Provide the [X, Y] coordinate of the cell's center where the given text is located.  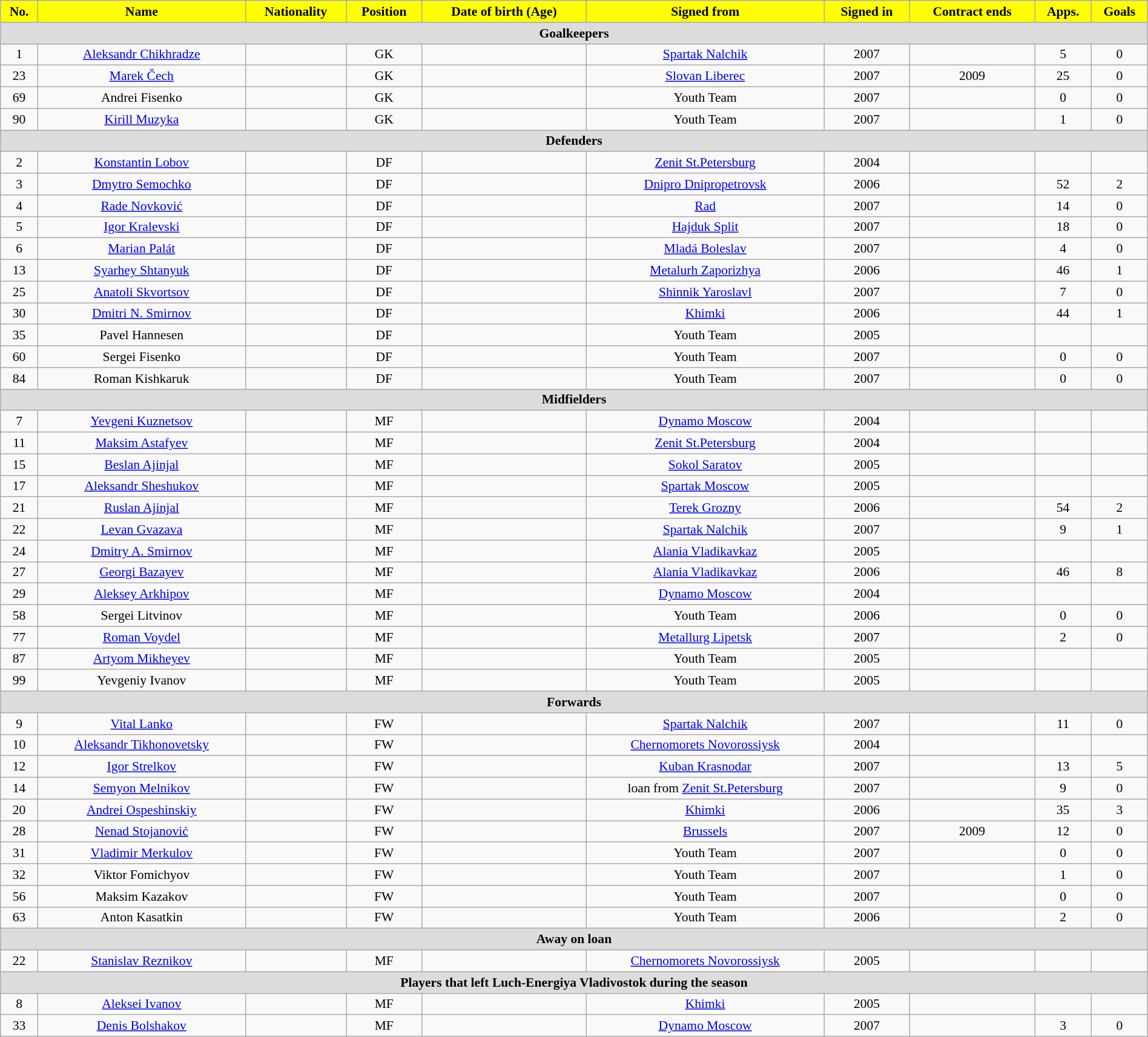
Sokol Saratov [705, 465]
Dmitry A. Smirnov [142, 551]
99 [19, 681]
Viktor Fomichyov [142, 875]
77 [19, 637]
Nationality [295, 12]
Dmitri N. Smirnov [142, 314]
Georgi Bazayev [142, 572]
Stanislav Reznikov [142, 961]
Aleksandr Tikhonovetsky [142, 745]
24 [19, 551]
Syarhey Shtanyuk [142, 271]
Position [384, 12]
Hajduk Split [705, 227]
21 [19, 508]
Aleksei Ivanov [142, 1004]
Shinnik Yaroslavl [705, 292]
Brussels [705, 832]
Denis Bolshakov [142, 1026]
56 [19, 896]
30 [19, 314]
Dmytro Semochko [142, 184]
29 [19, 594]
Sergei Fisenko [142, 357]
Artyom Mikheyev [142, 659]
Anatoli Skvortsov [142, 292]
Yevgeniy Ivanov [142, 681]
63 [19, 918]
Maksim Kazakov [142, 896]
Ruslan Ajinjal [142, 508]
27 [19, 572]
Dnipro Dnipropetrovsk [705, 184]
Contract ends [972, 12]
60 [19, 357]
Sergei Litvinov [142, 616]
23 [19, 76]
58 [19, 616]
Andrei Fisenko [142, 98]
Away on loan [574, 939]
90 [19, 119]
loan from Zenit St.Petersburg [705, 789]
Aleksey Arkhipov [142, 594]
Rad [705, 206]
Terek Grozny [705, 508]
Goalkeepers [574, 33]
15 [19, 465]
17 [19, 486]
Semyon Melnikov [142, 789]
10 [19, 745]
Marian Palát [142, 249]
6 [19, 249]
Signed in [867, 12]
Kuban Krasnodar [705, 767]
Aleksandr Chikhradze [142, 55]
Levan Gvazava [142, 529]
Rade Novković [142, 206]
Marek Čech [142, 76]
28 [19, 832]
Midfielders [574, 400]
33 [19, 1026]
Beslan Ajinjal [142, 465]
Roman Voydel [142, 637]
Spartak Moscow [705, 486]
Metallurg Lipetsk [705, 637]
32 [19, 875]
Apps. [1063, 12]
44 [1063, 314]
Konstantin Lobov [142, 163]
52 [1063, 184]
Pavel Hannesen [142, 336]
Vladimir Merkulov [142, 853]
Igor Strelkov [142, 767]
Aleksandr Sheshukov [142, 486]
Name [142, 12]
Andrei Ospeshinskiy [142, 810]
Forwards [574, 702]
Maksim Astafyev [142, 443]
Signed from [705, 12]
Players that left Luch-Energiya Vladivostok during the season [574, 982]
Nenad Stojanović [142, 832]
No. [19, 12]
31 [19, 853]
54 [1063, 508]
Kirill Muzyka [142, 119]
Defenders [574, 141]
Metalurh Zaporizhya [705, 271]
87 [19, 659]
Date of birth (Age) [504, 12]
Roman Kishkaruk [142, 379]
Vital Lanko [142, 724]
Mladá Boleslav [705, 249]
84 [19, 379]
Yevgeni Kuznetsov [142, 422]
Goals [1119, 12]
18 [1063, 227]
20 [19, 810]
Slovan Liberec [705, 76]
Igor Kralevski [142, 227]
69 [19, 98]
Anton Kasatkin [142, 918]
